Locate the cell with the specified text and output its (x, y) center coordinate. 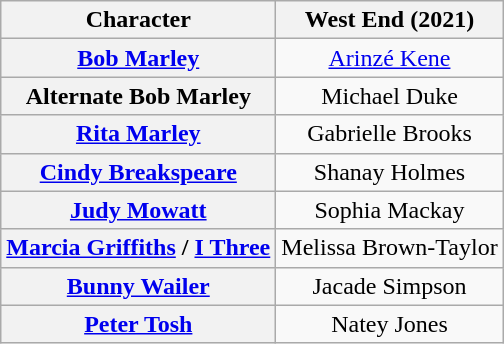
Jacade Simpson (390, 286)
Melissa Brown-Taylor (390, 248)
Gabrielle Brooks (390, 134)
Marcia Griffiths / I Three (138, 248)
Natey Jones (390, 324)
Character (138, 20)
Alternate Bob Marley (138, 96)
Rita Marley (138, 134)
Judy Mowatt (138, 210)
Arinzé Kene (390, 58)
Michael Duke (390, 96)
Bob Marley (138, 58)
Bunny Wailer (138, 286)
Shanay Holmes (390, 172)
Peter Tosh (138, 324)
Sophia Mackay (390, 210)
Cindy Breakspeare (138, 172)
West End (2021) (390, 20)
